Determine the [x, y] coordinate at the center of the cell enclosing the given text.  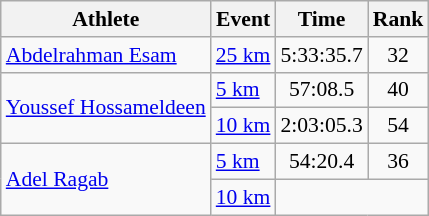
25 km [244, 55]
2:03:05.3 [321, 126]
32 [398, 55]
Abdelrahman Esam [106, 55]
Youssef Hossameldeen [106, 108]
54:20.4 [321, 162]
5:33:35.7 [321, 55]
Time [321, 19]
Athlete [106, 19]
54 [398, 126]
Rank [398, 19]
36 [398, 162]
Event [244, 19]
Adel Ragab [106, 180]
40 [398, 90]
57:08.5 [321, 90]
